Detect which cell encompasses the target text, then output its [X, Y] center coordinate. 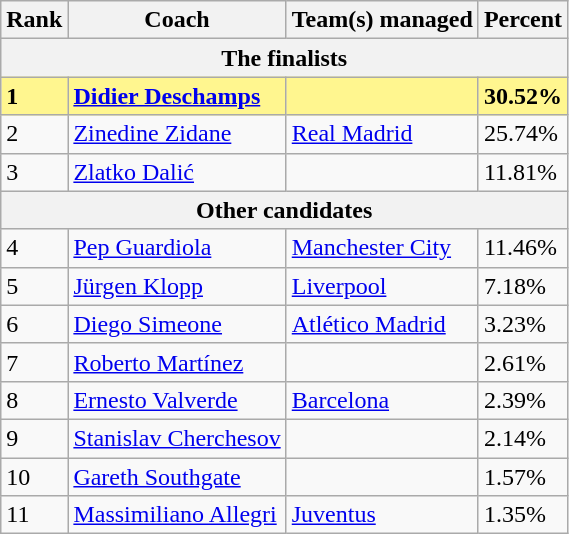
8 [34, 400]
2.14% [522, 438]
Roberto Martínez [177, 362]
Juventus [382, 515]
30.52% [522, 96]
Atlético Madrid [382, 324]
Liverpool [382, 286]
Diego Simeone [177, 324]
11.46% [522, 248]
Real Madrid [382, 134]
2.39% [522, 400]
Other candidates [284, 210]
7.18% [522, 286]
11 [34, 515]
Rank [34, 20]
Didier Deschamps [177, 96]
4 [34, 248]
Pep Guardiola [177, 248]
Manchester City [382, 248]
Ernesto Valverde [177, 400]
1 [34, 96]
10 [34, 477]
2 [34, 134]
1.35% [522, 515]
Massimiliano Allegri [177, 515]
11.81% [522, 172]
7 [34, 362]
Jürgen Klopp [177, 286]
Stanislav Cherchesov [177, 438]
5 [34, 286]
Zinedine Zidane [177, 134]
Gareth Southgate [177, 477]
9 [34, 438]
Zlatko Dalić [177, 172]
Barcelona [382, 400]
The finalists [284, 58]
Percent [522, 20]
2.61% [522, 362]
25.74% [522, 134]
3 [34, 172]
6 [34, 324]
Coach [177, 20]
1.57% [522, 477]
Team(s) managed [382, 20]
3.23% [522, 324]
